Detect which cell encompasses the target text, then output its (X, Y) center coordinate. 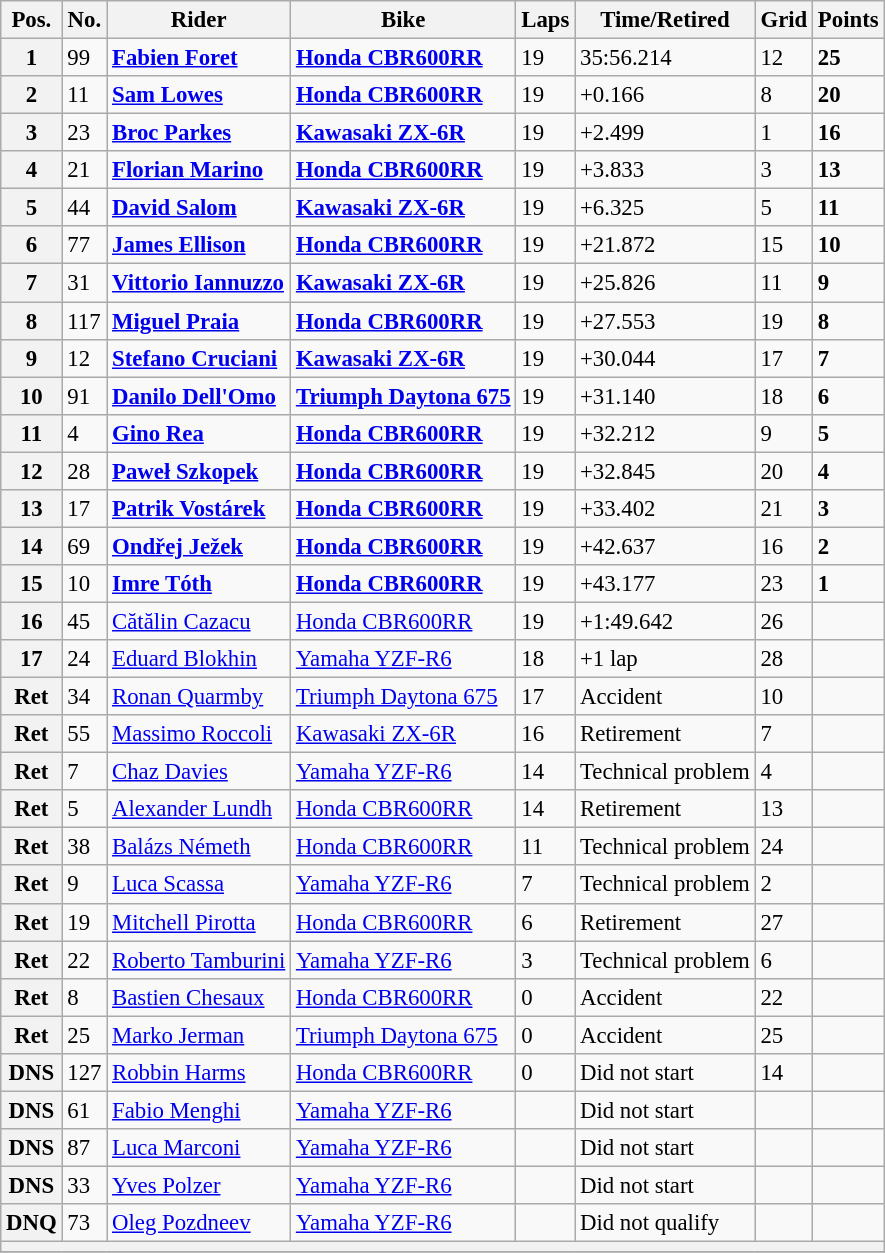
69 (84, 546)
Massimo Roccoli (199, 734)
Did not qualify (665, 1223)
Imre Tóth (199, 584)
+25.826 (665, 283)
Yves Polzer (199, 1185)
David Salom (199, 208)
+32.212 (665, 433)
+1 lap (665, 659)
James Ellison (199, 245)
+21.872 (665, 245)
38 (84, 847)
Paweł Szkopek (199, 471)
Robbin Harms (199, 1073)
+42.637 (665, 546)
44 (84, 208)
+27.553 (665, 321)
+31.140 (665, 396)
Points (848, 20)
77 (84, 245)
99 (84, 58)
Time/Retired (665, 20)
Vittorio Iannuzzo (199, 283)
Pos. (32, 20)
Marko Jerman (199, 1035)
Fabio Menghi (199, 1110)
Sam Lowes (199, 95)
+32.845 (665, 471)
45 (84, 621)
Mitchell Pirotta (199, 922)
Patrik Vostárek (199, 509)
Miguel Praia (199, 321)
Ronan Quarmby (199, 697)
Danilo Dell'Omo (199, 396)
+1:49.642 (665, 621)
33 (84, 1185)
Bastien Chesaux (199, 997)
34 (84, 697)
+3.833 (665, 170)
55 (84, 734)
Grid (784, 20)
Bike (404, 20)
Florian Marino (199, 170)
+43.177 (665, 584)
+6.325 (665, 208)
117 (84, 321)
Chaz Davies (199, 772)
Luca Scassa (199, 885)
Broc Parkes (199, 133)
91 (84, 396)
DNQ (32, 1223)
+30.044 (665, 358)
Gino Rea (199, 433)
Oleg Pozdneev (199, 1223)
31 (84, 283)
+33.402 (665, 509)
Alexander Lundh (199, 809)
35:56.214 (665, 58)
Rider (199, 20)
87 (84, 1148)
Ondřej Ježek (199, 546)
Roberto Tamburini (199, 960)
Cătălin Cazacu (199, 621)
73 (84, 1223)
Stefano Cruciani (199, 358)
+2.499 (665, 133)
No. (84, 20)
+0.166 (665, 95)
Fabien Foret (199, 58)
61 (84, 1110)
Balázs Németh (199, 847)
26 (784, 621)
27 (784, 922)
Luca Marconi (199, 1148)
Laps (546, 20)
127 (84, 1073)
Eduard Blokhin (199, 659)
